Find where the given text appears and provide that cell's center as (x, y) coordinate. 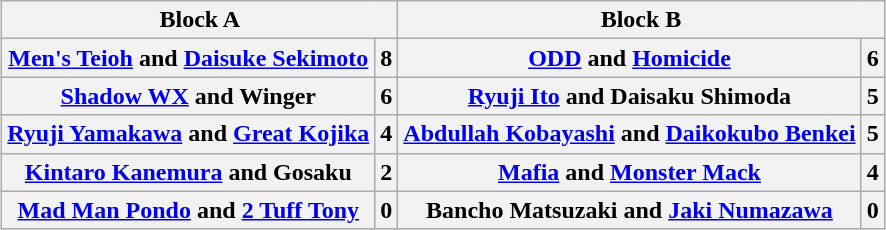
Block A (200, 20)
Abdullah Kobayashi and Daikokubo Benkei (630, 134)
Kintaro Kanemura and Gosaku (188, 172)
Mad Man Pondo and 2 Tuff Tony (188, 210)
Mafia and Monster Mack (630, 172)
Block B (641, 20)
Shadow WX and Winger (188, 96)
ODD and Homicide (630, 58)
Ryuji Yamakawa and Great Kojika (188, 134)
Men's Teioh and Daisuke Sekimoto (188, 58)
Ryuji Ito and Daisaku Shimoda (630, 96)
2 (386, 172)
8 (386, 58)
Bancho Matsuzaki and Jaki Numazawa (630, 210)
